Capture the cell that displays the provided text and extract its (x, y) central coordinate. 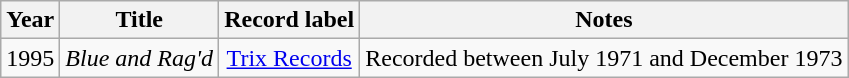
Blue and Rag'd (140, 58)
1995 (30, 58)
Record label (290, 20)
Trix Records (290, 58)
Year (30, 20)
Title (140, 20)
Notes (604, 20)
Recorded between July 1971 and December 1973 (604, 58)
